For the text-containing cell, return its midpoint in (X, Y) coordinate format. 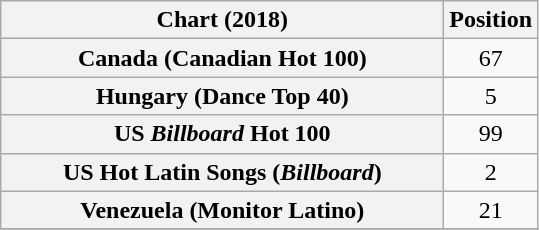
Venezuela (Monitor Latino) (222, 210)
2 (491, 172)
US Hot Latin Songs (Billboard) (222, 172)
5 (491, 96)
Position (491, 20)
21 (491, 210)
Chart (2018) (222, 20)
US Billboard Hot 100 (222, 134)
67 (491, 58)
Canada (Canadian Hot 100) (222, 58)
Hungary (Dance Top 40) (222, 96)
99 (491, 134)
